Output the [X, Y] coordinate of the center of the cell containing the given text.  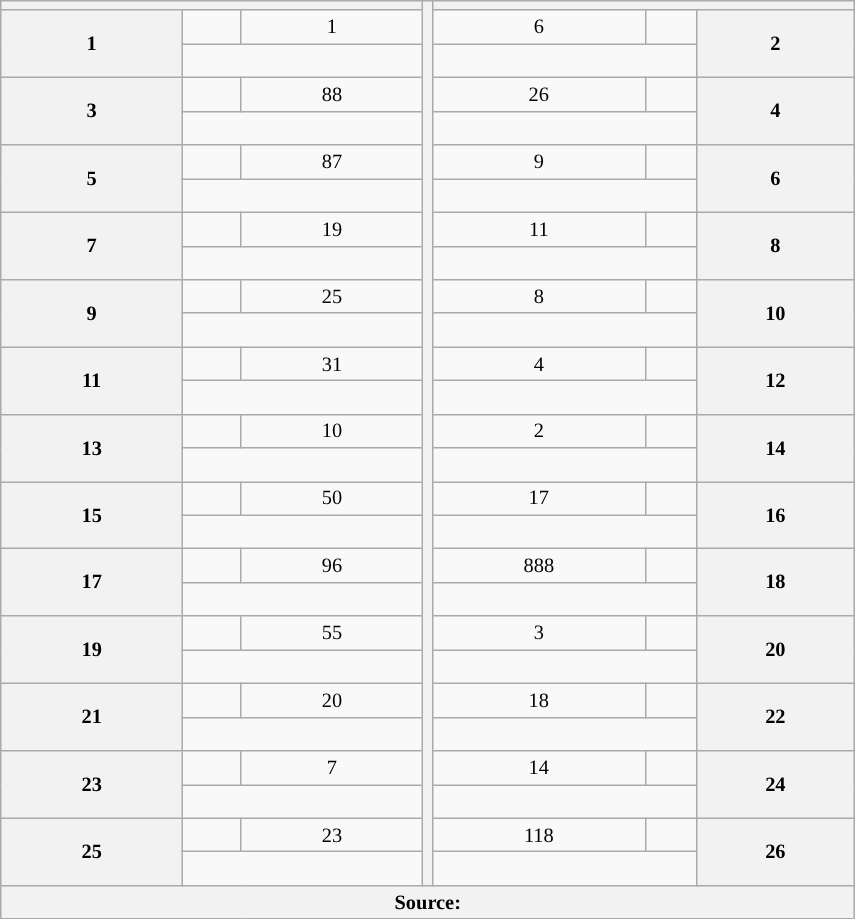
118 [539, 835]
13 [92, 448]
888 [539, 565]
5 [92, 178]
87 [332, 162]
96 [332, 565]
50 [332, 498]
22 [776, 716]
15 [92, 514]
24 [776, 784]
12 [776, 380]
88 [332, 94]
31 [332, 364]
Source: [428, 902]
55 [332, 633]
16 [776, 514]
21 [92, 716]
